Output the (x, y) coordinate of the center of the cell containing the given text.  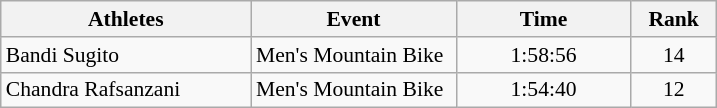
Time (544, 19)
14 (674, 55)
Chandra Rafsanzani (126, 90)
Bandi Sugito (126, 55)
1:54:40 (544, 90)
Athletes (126, 19)
1:58:56 (544, 55)
Rank (674, 19)
Event (354, 19)
12 (674, 90)
